Return (X, Y) of the center of cell containing provided text 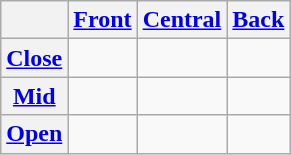
Front (102, 20)
Open (34, 134)
Central (182, 20)
Mid (34, 96)
Close (34, 58)
Back (258, 20)
